Search for the cell housing the specified text and yield its [x, y] center coordinate. 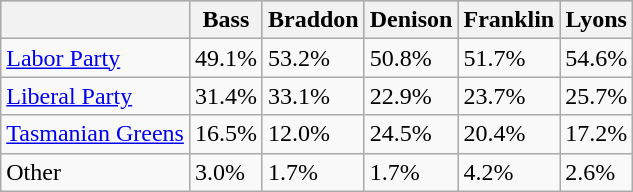
Franklin [509, 20]
12.0% [313, 134]
2.6% [596, 172]
54.6% [596, 58]
51.7% [509, 58]
53.2% [313, 58]
17.2% [596, 134]
25.7% [596, 96]
49.1% [226, 58]
50.8% [411, 58]
16.5% [226, 134]
Lyons [596, 20]
23.7% [509, 96]
3.0% [226, 172]
Labor Party [96, 58]
Braddon [313, 20]
Liberal Party [96, 96]
31.4% [226, 96]
Denison [411, 20]
Bass [226, 20]
Tasmanian Greens [96, 134]
33.1% [313, 96]
20.4% [509, 134]
Other [96, 172]
22.9% [411, 96]
4.2% [509, 172]
24.5% [411, 134]
